Extract the [X, Y] coordinate from the center of the cell holding the provided text.  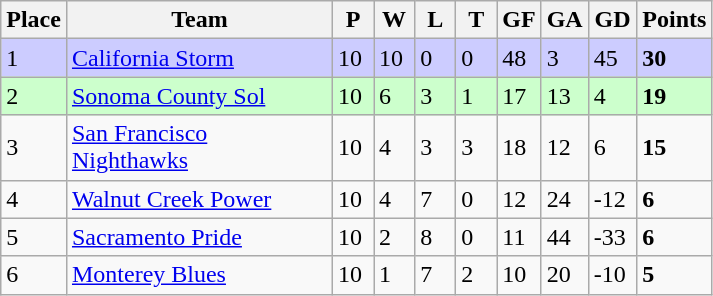
8 [436, 237]
48 [519, 58]
-12 [612, 199]
San Francisco Nighthawks [199, 148]
15 [674, 148]
-33 [612, 237]
GA [564, 20]
L [436, 20]
24 [564, 199]
19 [674, 96]
GF [519, 20]
45 [612, 58]
California Storm [199, 58]
P [354, 20]
Place [34, 20]
13 [564, 96]
44 [564, 237]
11 [519, 237]
W [394, 20]
Monterey Blues [199, 275]
GD [612, 20]
Team [199, 20]
17 [519, 96]
Points [674, 20]
T [476, 20]
Sonoma County Sol [199, 96]
Sacramento Pride [199, 237]
Walnut Creek Power [199, 199]
30 [674, 58]
-10 [612, 275]
20 [564, 275]
18 [519, 148]
